From the cell containing the given text, extract its center point as (x, y) coordinate. 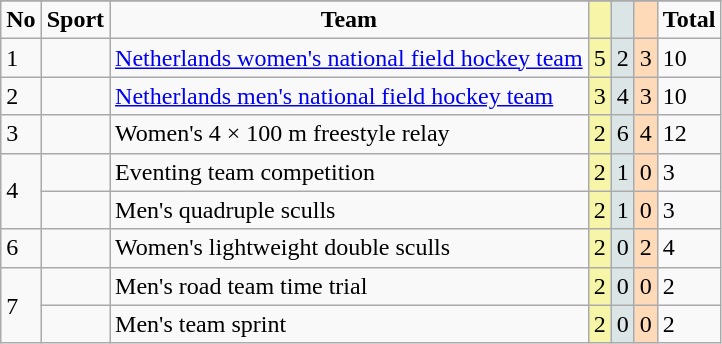
Netherlands men's national field hockey team (350, 96)
Men's team sprint (350, 324)
Total (689, 20)
No (21, 20)
7 (21, 305)
12 (689, 134)
Men's road team time trial (350, 286)
Eventing team competition (350, 172)
Men's quadruple sculls (350, 210)
Women's lightweight double sculls (350, 248)
Sport (75, 20)
Women's 4 × 100 m freestyle relay (350, 134)
Netherlands women's national field hockey team (350, 58)
Team (350, 20)
5 (600, 58)
